Scan for the cell matching the given text and deliver its (X, Y) coordinate at center. 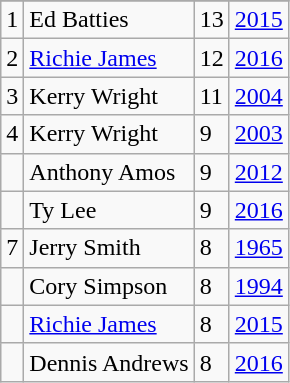
13 (212, 20)
1965 (258, 248)
4 (12, 134)
Ty Lee (109, 210)
Anthony Amos (109, 172)
Dennis Andrews (109, 362)
1 (12, 20)
Jerry Smith (109, 248)
Ed Batties (109, 20)
2003 (258, 134)
2 (12, 58)
3 (12, 96)
7 (12, 248)
11 (212, 96)
2004 (258, 96)
1994 (258, 286)
12 (212, 58)
2012 (258, 172)
Cory Simpson (109, 286)
